For the text-containing cell, return its midpoint in [x, y] coordinate format. 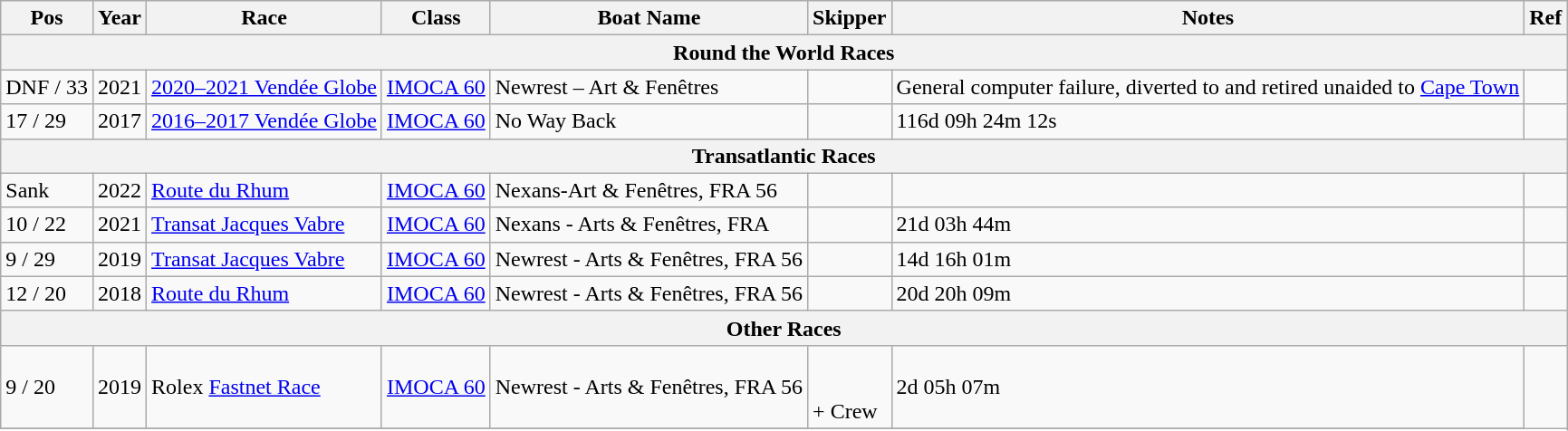
Year [120, 18]
DNF / 33 [47, 87]
10 / 22 [47, 225]
Rolex Fastnet Race [265, 387]
Skipper [850, 18]
No Way Back [649, 121]
20d 20h 09m [1208, 293]
Newrest – Art & Fenêtres [649, 87]
Race [265, 18]
+ Crew [850, 387]
2017 [120, 121]
2022 [120, 190]
9 / 29 [47, 259]
Notes [1208, 18]
2016–2017 Vendée Globe [265, 121]
General computer failure, diverted to and retired unaided to Cape Town [1208, 87]
Ref [1545, 18]
Sank [47, 190]
9 / 20 [47, 387]
Other Races [784, 328]
Class [436, 18]
14d 16h 01m [1208, 259]
Round the World Races [784, 53]
17 / 29 [47, 121]
Pos [47, 18]
2018 [120, 293]
Boat Name [649, 18]
21d 03h 44m [1208, 225]
2020–2021 Vendée Globe [265, 87]
Nexans-Art & Fenêtres, FRA 56 [649, 190]
2d 05h 07m [1208, 387]
Transatlantic Races [784, 156]
Nexans - Arts & Fenêtres, FRA [649, 225]
12 / 20 [47, 293]
116d 09h 24m 12s [1208, 121]
